Provide the [X, Y] coordinate of the cell's center where the given text is located.  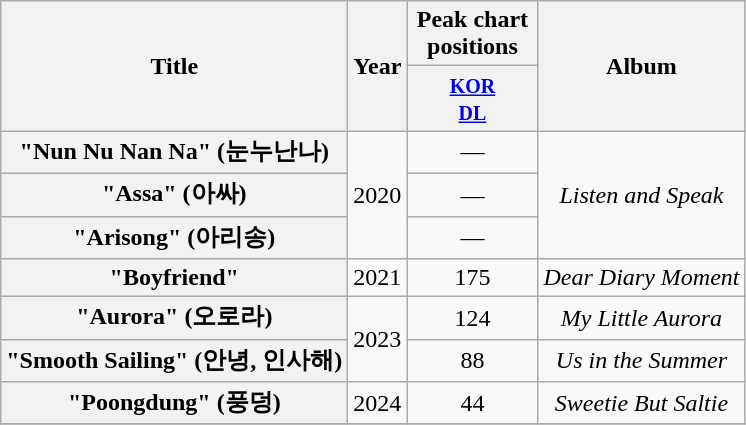
2023 [378, 340]
KORDL [472, 98]
88 [472, 360]
2021 [378, 278]
Title [174, 66]
2020 [378, 195]
Us in the Summer [642, 360]
Year [378, 66]
"Boyfriend" [174, 278]
"Assa" (아싸) [174, 194]
"Nun Nu Nan Na" (눈누난나) [174, 152]
175 [472, 278]
"Poongdung" (풍덩) [174, 404]
124 [472, 318]
Sweetie But Saltie [642, 404]
2024 [378, 404]
"Aurora" (오로라) [174, 318]
My Little Aurora [642, 318]
44 [472, 404]
Album [642, 66]
Listen and Speak [642, 195]
Dear Diary Moment [642, 278]
Peak chart positions [472, 34]
"Arisong" (아리송) [174, 238]
"Smooth Sailing" (안녕, 인사해) [174, 360]
